Extract the [X, Y] coordinate from the center of the cell holding the provided text.  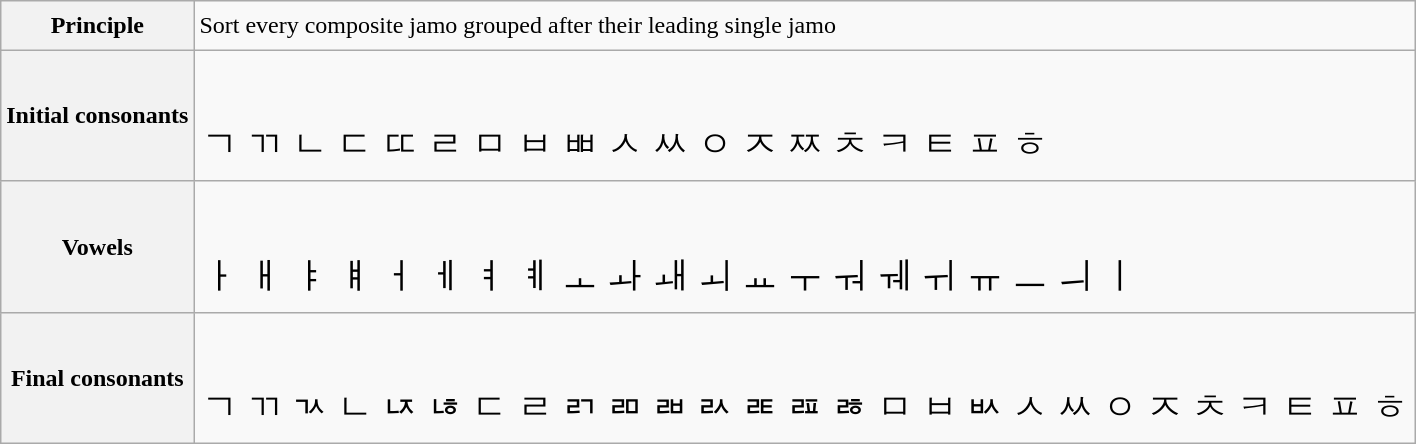
ㄱ ㄲ ㄳ ㄴ ㄵ ㄶ ㄷ ㄹ ㄺ ㄻ ㄼ ㄽ ㄾ ㄿ ㅀ ㅁ ㅂ ㅄ ㅅ ㅆ ㅇ ㅈ ㅊ ㅋ ㅌ ㅍ ㅎ [805, 378]
ㄱ ㄲ ㄴ ㄷ ㄸ ㄹ ㅁ ㅂ ㅃ ㅅ ㅆ ㅇ ㅈ ㅉ ㅊ ㅋ ㅌ ㅍ ㅎ [805, 116]
Vowels [98, 246]
Principle [98, 26]
Initial consonants [98, 116]
Sort every composite jamo grouped after their leading single jamo [805, 26]
ㅏ ㅐ ㅑ ㅒ ㅓ ㅔ ㅕ ㅖ ㅗ ㅘ ㅙ ㅚ ㅛ ㅜ ㅝ ㅞ ㅟ ㅠ ㅡ ㅢ ㅣ [805, 246]
Final consonants [98, 378]
